Extract the (X, Y) coordinate from the center of the cell holding the provided text.  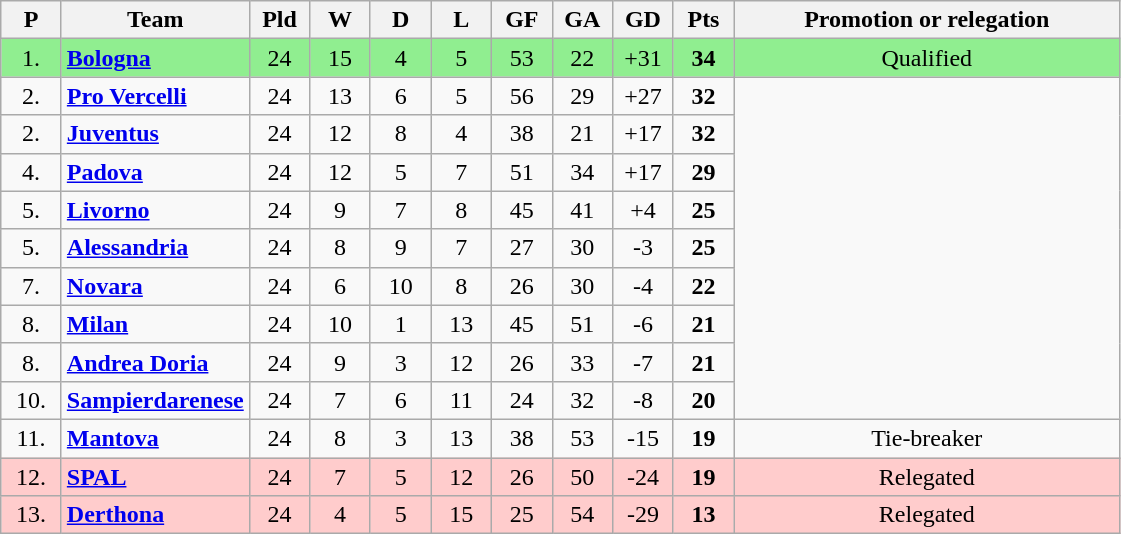
Andrea Doria (155, 362)
Sampierdarenese (155, 400)
Milan (155, 324)
Livorno (155, 210)
Team (155, 20)
1. (32, 58)
GF (522, 20)
13. (32, 515)
-6 (644, 324)
11. (32, 438)
Qualified (927, 58)
Pts (704, 20)
-29 (644, 515)
12. (32, 477)
W (340, 20)
-4 (644, 286)
+4 (644, 210)
-24 (644, 477)
Promotion or relegation (927, 20)
1 (400, 324)
Juventus (155, 134)
P (32, 20)
GD (644, 20)
-8 (644, 400)
Novara (155, 286)
Tie-breaker (927, 438)
54 (582, 515)
SPAL (155, 477)
+31 (644, 58)
56 (522, 96)
D (400, 20)
Bologna (155, 58)
11 (462, 400)
Alessandria (155, 248)
Pro Vercelli (155, 96)
33 (582, 362)
GA (582, 20)
10. (32, 400)
4. (32, 172)
L (462, 20)
Derthona (155, 515)
Pld (280, 20)
27 (522, 248)
Padova (155, 172)
7. (32, 286)
-7 (644, 362)
-3 (644, 248)
Mantova (155, 438)
+27 (644, 96)
41 (582, 210)
50 (582, 477)
-15 (644, 438)
20 (704, 400)
